For the text-containing cell, return its midpoint in (x, y) coordinate format. 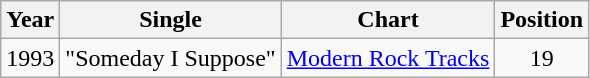
Modern Rock Tracks (388, 58)
Single (170, 20)
1993 (30, 58)
Chart (388, 20)
Position (542, 20)
Year (30, 20)
19 (542, 58)
"Someday I Suppose" (170, 58)
